Extract the [x, y] coordinate from the center of the cell holding the provided text.  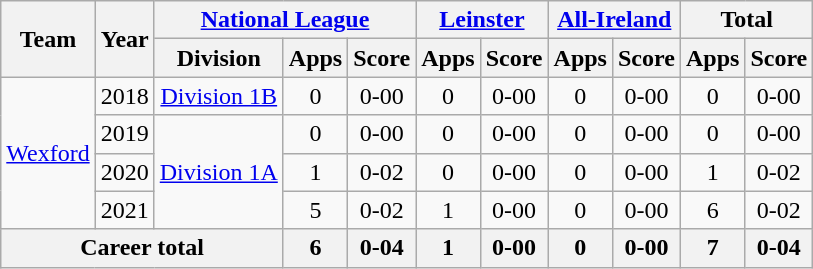
Leinster [482, 20]
Division 1B [218, 96]
Division 1A [218, 172]
Career total [142, 248]
Year [124, 39]
2020 [124, 172]
7 [712, 248]
2019 [124, 134]
Team [48, 39]
Total [746, 20]
National League [284, 20]
All-Ireland [614, 20]
2018 [124, 96]
2021 [124, 210]
Division [218, 58]
Wexford [48, 153]
5 [315, 210]
